Pinpoint the cell where the given text exists, returning its [x, y] midpoint coordinate. 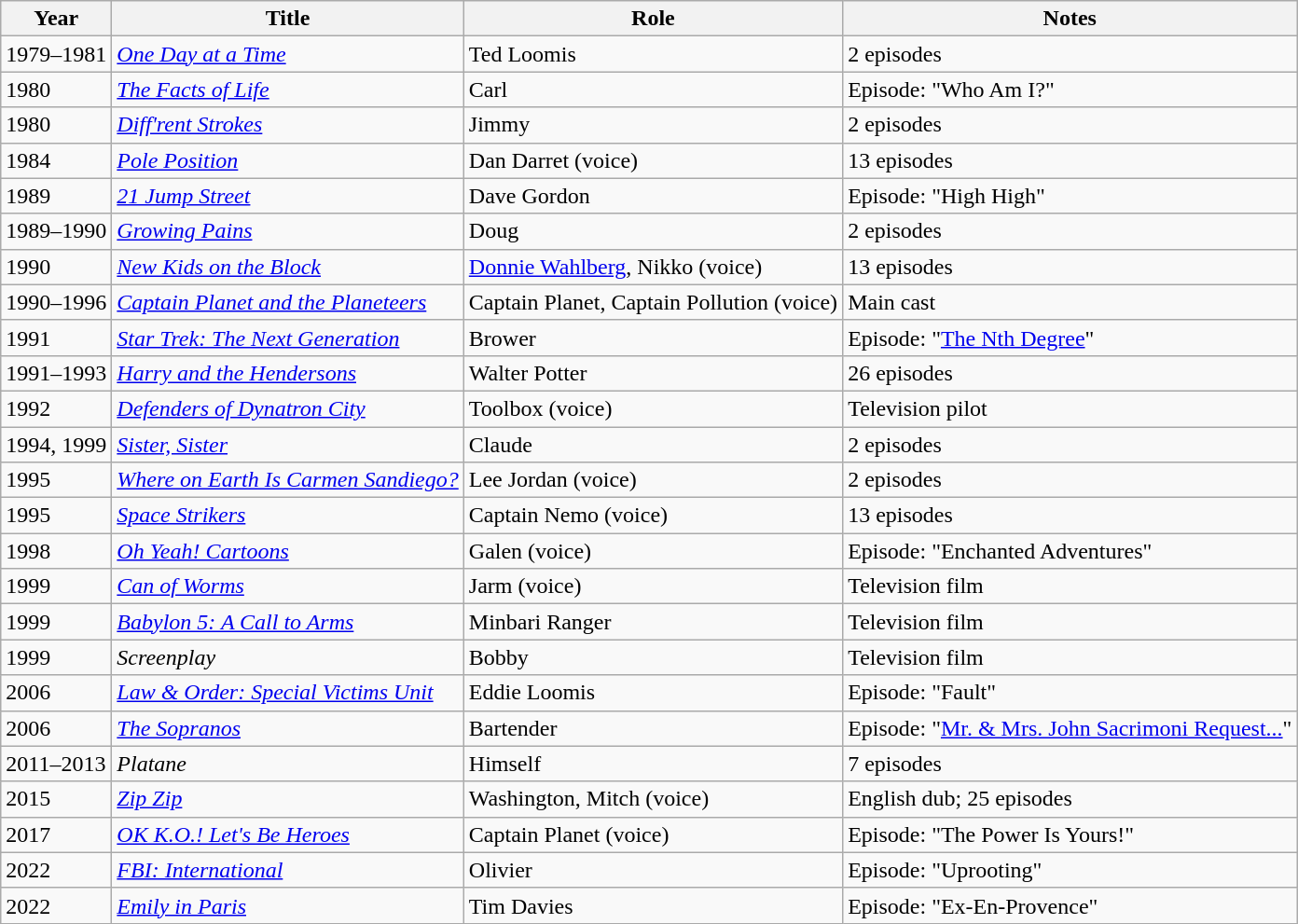
Himself [653, 764]
1991–1993 [56, 373]
Bobby [653, 657]
Washington, Mitch (voice) [653, 799]
The Facts of Life [287, 90]
Olivier [653, 870]
Episode: "High High" [1070, 196]
Episode: "Fault" [1070, 693]
Diff'rent Strokes [287, 125]
2011–2013 [56, 764]
Brower [653, 338]
Episode: "Ex-En-Provence" [1070, 905]
Harry and the Hendersons [287, 373]
Babylon 5: A Call to Arms [287, 622]
1992 [56, 408]
FBI: International [287, 870]
Where on Earth Is Carmen Sandiego? [287, 480]
Dave Gordon [653, 196]
Ted Loomis [653, 54]
Captain Planet, Captain Pollution (voice) [653, 302]
Episode: "Uprooting" [1070, 870]
Screenplay [287, 657]
Captain Nemo (voice) [653, 516]
Can of Worms [287, 586]
1989 [56, 196]
Episode: "The Nth Degree" [1070, 338]
Captain Planet and the Planeteers [287, 302]
Main cast [1070, 302]
Notes [1070, 19]
Walter Potter [653, 373]
Galen (voice) [653, 551]
Law & Order: Special Victims Unit [287, 693]
Episode: "Enchanted Adventures" [1070, 551]
Lee Jordan (voice) [653, 480]
Doug [653, 231]
1979–1981 [56, 54]
1998 [56, 551]
Space Strikers [287, 516]
2015 [56, 799]
English dub; 25 episodes [1070, 799]
Star Trek: The Next Generation [287, 338]
Role [653, 19]
The Sopranos [287, 728]
1990–1996 [56, 302]
Episode: "Mr. & Mrs. John Sacrimoni Request..." [1070, 728]
Growing Pains [287, 231]
26 episodes [1070, 373]
Minbari Ranger [653, 622]
1990 [56, 267]
OK K.O.! Let's Be Heroes [287, 834]
Defenders of Dynatron City [287, 408]
1991 [56, 338]
Toolbox (voice) [653, 408]
Tim Davies [653, 905]
Title [287, 19]
Jimmy [653, 125]
Captain Planet (voice) [653, 834]
1989–1990 [56, 231]
Zip Zip [287, 799]
One Day at a Time [287, 54]
1984 [56, 160]
Year [56, 19]
7 episodes [1070, 764]
Emily in Paris [287, 905]
Episode: "Who Am I?" [1070, 90]
Episode: "The Power Is Yours!" [1070, 834]
Carl [653, 90]
Dan Darret (voice) [653, 160]
Bartender [653, 728]
Sister, Sister [287, 445]
Pole Position [287, 160]
Claude [653, 445]
Donnie Wahlberg, Nikko (voice) [653, 267]
Platane [287, 764]
New Kids on the Block [287, 267]
Oh Yeah! Cartoons [287, 551]
21 Jump Street [287, 196]
Jarm (voice) [653, 586]
2017 [56, 834]
Television pilot [1070, 408]
Eddie Loomis [653, 693]
1994, 1999 [56, 445]
